Pinpoint the cell where the given text exists, returning its (X, Y) midpoint coordinate. 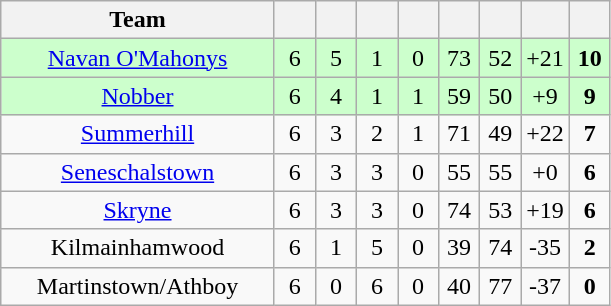
Team (138, 20)
9 (590, 96)
4 (336, 96)
Kilmainhamwood (138, 248)
+0 (546, 172)
Navan O'Mahonys (138, 58)
+21 (546, 58)
49 (500, 134)
7 (590, 134)
52 (500, 58)
10 (590, 58)
+19 (546, 210)
Summerhill (138, 134)
Seneschalstown (138, 172)
Nobber (138, 96)
59 (460, 96)
39 (460, 248)
-35 (546, 248)
50 (500, 96)
77 (500, 286)
73 (460, 58)
40 (460, 286)
53 (500, 210)
Martinstown/Athboy (138, 286)
Skryne (138, 210)
+22 (546, 134)
-37 (546, 286)
+9 (546, 96)
71 (460, 134)
